Return the (X, Y) coordinate for the center point of the cell that contains the specified text.  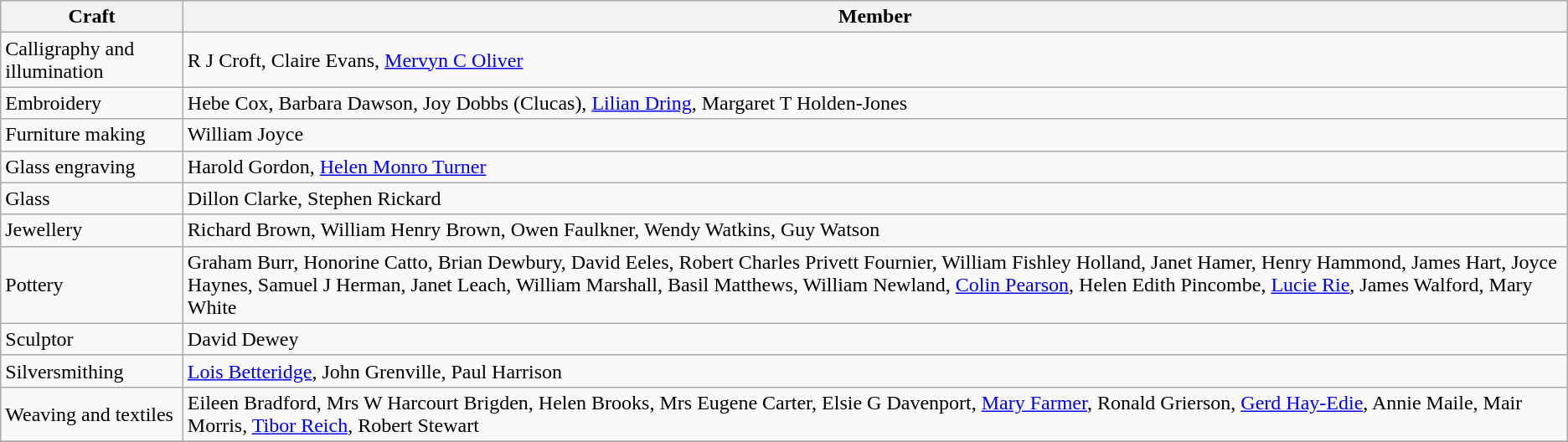
Glass (92, 198)
Lois Betteridge, John Grenville, Paul Harrison (874, 371)
Glass engraving (92, 167)
Pottery (92, 285)
Dillon Clarke, Stephen Rickard (874, 198)
David Dewey (874, 339)
Weaving and textiles (92, 414)
Hebe Cox, Barbara Dawson, Joy Dobbs (Clucas), Lilian Dring, Margaret T Holden-Jones (874, 103)
Jewellery (92, 230)
Richard Brown, William Henry Brown, Owen Faulkner, Wendy Watkins, Guy Watson (874, 230)
William Joyce (874, 135)
Harold Gordon, Helen Monro Turner (874, 167)
Silversmithing (92, 371)
Sculptor (92, 339)
Calligraphy and illumination (92, 60)
Member (874, 17)
R J Croft, Claire Evans, Mervyn C Oliver (874, 60)
Craft (92, 17)
Embroidery (92, 103)
Furniture making (92, 135)
